Return (x, y) of the center of cell containing provided text 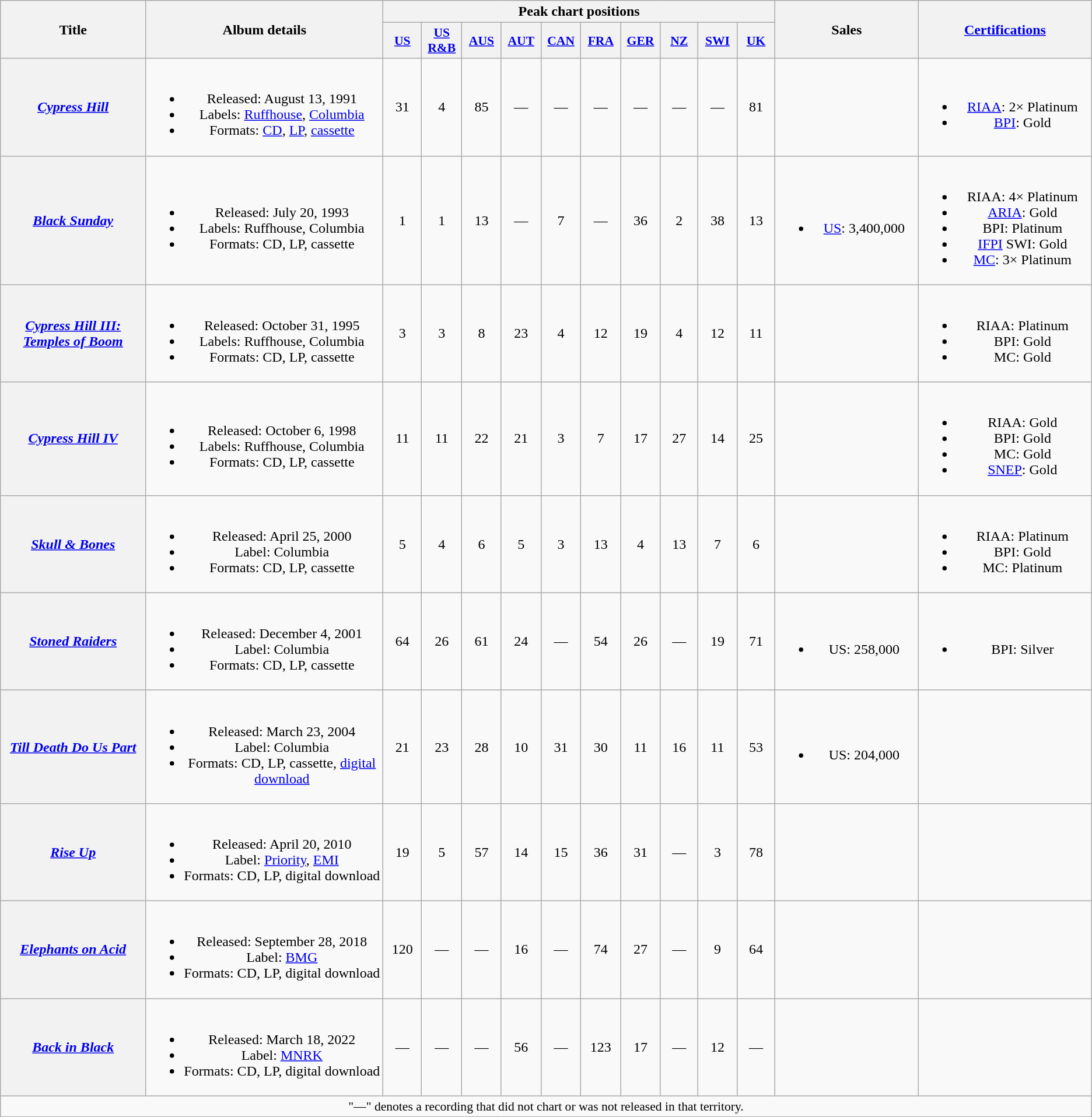
78 (756, 852)
Released: October 31, 1995Labels: Ruffhouse, ColumbiaFormats: CD, LP, cassette (265, 334)
Released: August 13, 1991Labels: Ruffhouse, ColumbiaFormats: CD, LP, cassette (265, 107)
Sales (846, 29)
Skull & Bones (73, 544)
US (402, 41)
Released: April 20, 2010Label: Priority, EMIFormats: CD, LP, digital download (265, 852)
Till Death Do Us Part (73, 747)
UK (756, 41)
81 (756, 107)
Released: April 25, 2000Label: ColumbiaFormats: CD, LP, cassette (265, 544)
RIAA: GoldBPI: GoldMC: GoldSNEP: Gold (1005, 439)
FRA (601, 41)
Back in Black (73, 1048)
RIAA: PlatinumBPI: GoldMC: Gold (1005, 334)
53 (756, 747)
2 (679, 220)
US: 3,400,000 (846, 220)
BPI: Silver (1005, 642)
15 (561, 852)
Released: March 18, 2022Label: MNRKFormats: CD, LP, digital download (265, 1048)
54 (601, 642)
74 (601, 950)
8 (482, 334)
85 (482, 107)
Album details (265, 29)
Elephants on Acid (73, 950)
9 (717, 950)
Cypress Hill IV (73, 439)
Rise Up (73, 852)
Certifications (1005, 29)
AUS (482, 41)
10 (521, 747)
Released: July 20, 1993Labels: Ruffhouse, ColumbiaFormats: CD, LP, cassette (265, 220)
38 (717, 220)
Released: September 28, 2018Label: BMGFormats: CD, LP, digital download (265, 950)
Cypress Hill (73, 107)
"—" denotes a recording that did not chart or was not released in that territory. (546, 1107)
28 (482, 747)
NZ (679, 41)
GER (640, 41)
71 (756, 642)
57 (482, 852)
Peak chart positions (579, 12)
Cypress Hill III: Temples of Boom (73, 334)
22 (482, 439)
120 (402, 950)
RIAA: PlatinumBPI: GoldMC: Platinum (1005, 544)
Title (73, 29)
USR&B (442, 41)
30 (601, 747)
25 (756, 439)
SWI (717, 41)
US: 258,000 (846, 642)
24 (521, 642)
Black Sunday (73, 220)
CAN (561, 41)
RIAA: 2× PlatinumBPI: Gold (1005, 107)
61 (482, 642)
Released: March 23, 2004Label: ColumbiaFormats: CD, LP, cassette, digital download (265, 747)
US: 204,000 (846, 747)
Released: October 6, 1998Labels: Ruffhouse, ColumbiaFormats: CD, LP, cassette (265, 439)
Stoned Raiders (73, 642)
Released: December 4, 2001Label: ColumbiaFormats: CD, LP, cassette (265, 642)
RIAA: 4× PlatinumARIA: GoldBPI: PlatinumIFPI SWI: GoldMC: 3× Platinum (1005, 220)
123 (601, 1048)
56 (521, 1048)
AUT (521, 41)
